Find where the given text appears and provide that cell's center as (x, y) coordinate. 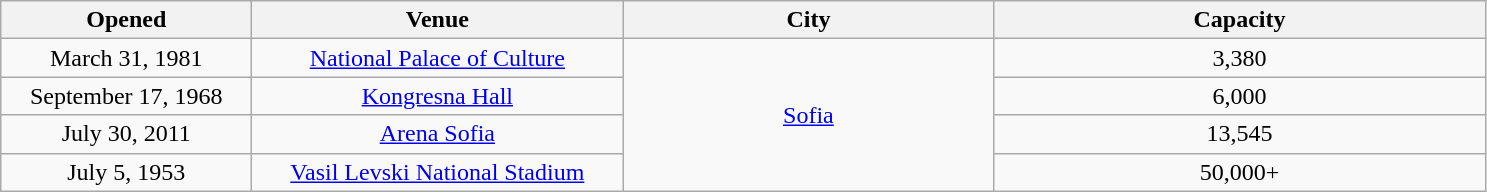
City (808, 20)
13,545 (1240, 134)
Capacity (1240, 20)
September 17, 1968 (126, 96)
50,000+ (1240, 172)
Opened (126, 20)
6,000 (1240, 96)
Sofia (808, 115)
Venue (438, 20)
Kongresna Hall (438, 96)
July 5, 1953 (126, 172)
3,380 (1240, 58)
July 30, 2011 (126, 134)
March 31, 1981 (126, 58)
National Palace of Culture (438, 58)
Arena Sofia (438, 134)
Vasil Levski National Stadium (438, 172)
